Find where the given text appears and provide that cell's center as [x, y] coordinate. 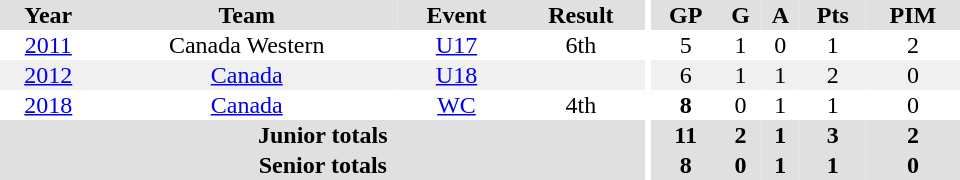
Canada Western [247, 45]
5 [686, 45]
Result [580, 15]
3 [833, 135]
6th [580, 45]
2012 [48, 75]
11 [686, 135]
Event [456, 15]
GP [686, 15]
PIM [913, 15]
4th [580, 105]
U17 [456, 45]
2011 [48, 45]
U18 [456, 75]
Senior totals [323, 165]
2018 [48, 105]
Junior totals [323, 135]
G [740, 15]
Pts [833, 15]
Year [48, 15]
WC [456, 105]
6 [686, 75]
Team [247, 15]
A [780, 15]
